Determine the (X, Y) coordinate at the center of the cell enclosing the given text.  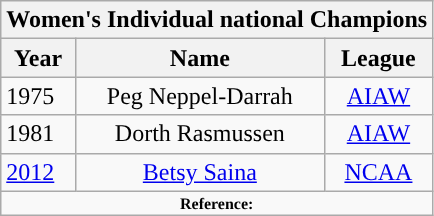
Reference: (217, 203)
Dorth Rasmussen (200, 134)
1975 (38, 96)
1981 (38, 134)
Women's Individual national Champions (217, 20)
NCAA (378, 172)
Peg Neppel-Darrah (200, 96)
Year (38, 58)
2012 (38, 172)
League (378, 58)
Betsy Saina (200, 172)
Name (200, 58)
